Return the (x, y) coordinate for the center point of the cell that contains the specified text.  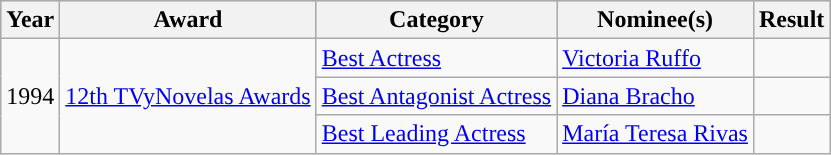
Result (791, 20)
Best Leading Actress (436, 134)
Nominee(s) (656, 20)
Award (188, 20)
Best Antagonist Actress (436, 96)
1994 (30, 96)
Year (30, 20)
Diana Bracho (656, 96)
María Teresa Rivas (656, 134)
Category (436, 20)
12th TVyNovelas Awards (188, 96)
Victoria Ruffo (656, 58)
Best Actress (436, 58)
